Search for the cell housing the specified text and yield its (x, y) center coordinate. 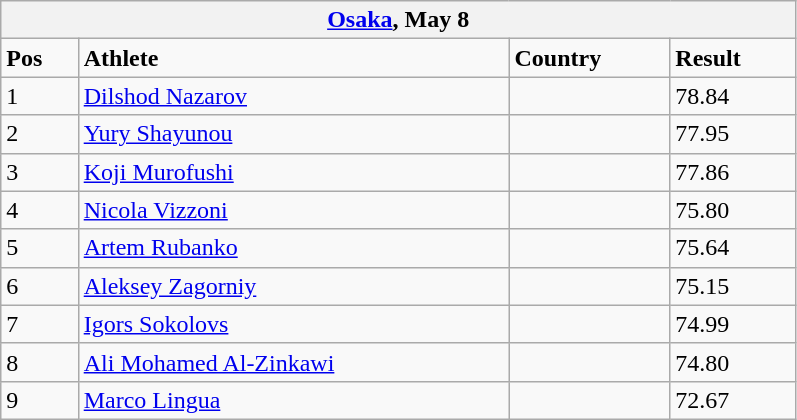
7 (40, 324)
Artem Rubanko (294, 248)
Nicola Vizzoni (294, 210)
Aleksey Zagorniy (294, 286)
Athlete (294, 58)
Marco Lingua (294, 400)
Country (590, 58)
78.84 (733, 96)
Igors Sokolovs (294, 324)
Result (733, 58)
8 (40, 362)
74.80 (733, 362)
4 (40, 210)
9 (40, 400)
Koji Murofushi (294, 172)
74.99 (733, 324)
3 (40, 172)
5 (40, 248)
Pos (40, 58)
2 (40, 134)
77.95 (733, 134)
Yury Shayunou (294, 134)
75.64 (733, 248)
1 (40, 96)
75.15 (733, 286)
Ali Mohamed Al-Zinkawi (294, 362)
72.67 (733, 400)
6 (40, 286)
Osaka, May 8 (398, 20)
77.86 (733, 172)
Dilshod Nazarov (294, 96)
75.80 (733, 210)
